Find where the given text appears and provide that cell's center as [X, Y] coordinate. 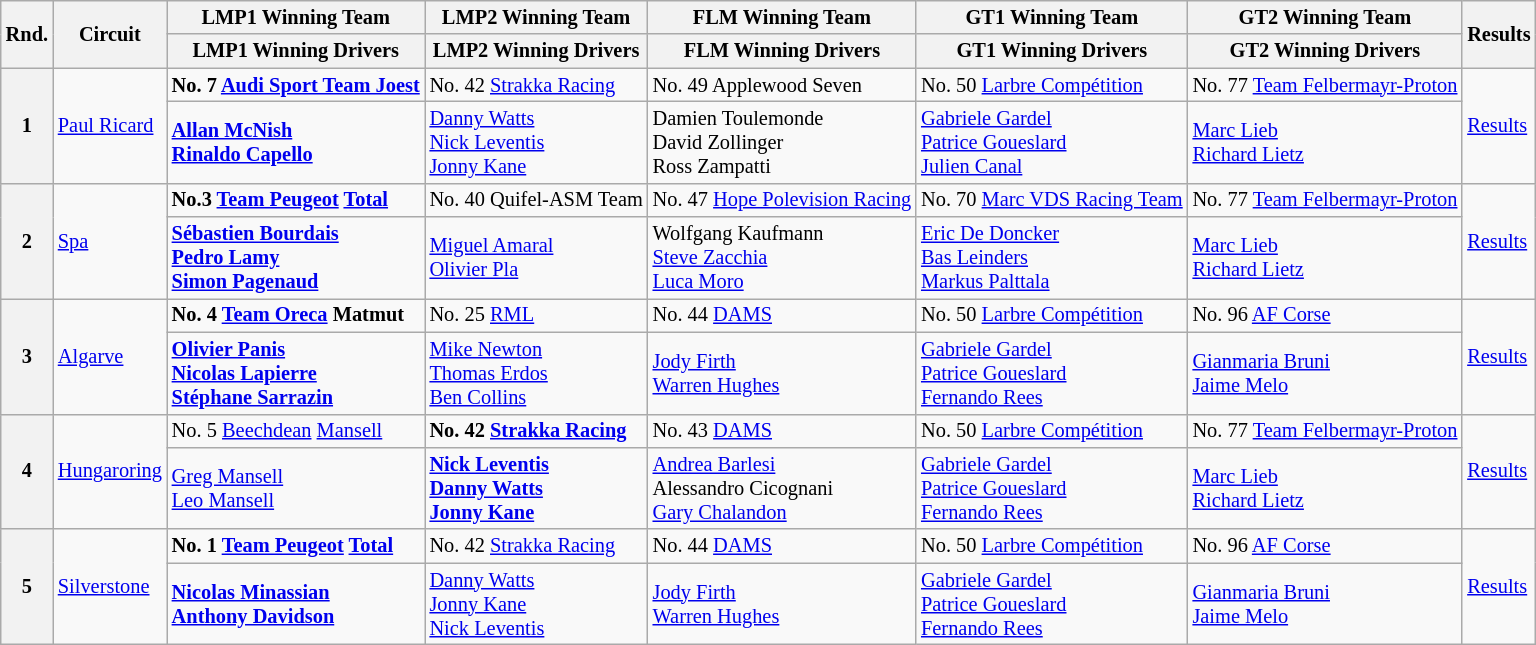
Algarve [110, 356]
LMP1 Winning Team [296, 17]
GT1 Winning Drivers [1052, 51]
GT2 Winning Drivers [1326, 51]
Nicolas Minassian Anthony Davidson [296, 604]
No. 47 Hope Polevision Racing [782, 200]
No. 1 Team Peugeot Total [296, 546]
3 [27, 356]
GT1 Winning Team [1052, 17]
LMP1 Winning Drivers [296, 51]
LMP2 Winning Drivers [536, 51]
Danny Watts Jonny Kane Nick Leventis [536, 604]
Damien Toulemonde David Zollinger Ross Zampatti [782, 142]
No.3 Team Peugeot Total [296, 200]
Andrea Barlesi Alessandro Cicognani Gary Chalandon [782, 488]
Gabriele Gardel Patrice Goueslard Julien Canal [1052, 142]
No. 43 DAMS [782, 431]
Spa [110, 240]
No. 7 Audi Sport Team Joest [296, 85]
No. 40 Quifel-ASM Team [536, 200]
4 [27, 472]
Miguel Amaral Olivier Pla [536, 258]
Circuit [110, 34]
No. 49 Applewood Seven [782, 85]
Danny Watts Nick Leventis Jonny Kane [536, 142]
Wolfgang Kaufmann Steve Zacchia Luca Moro [782, 258]
FLM Winning Team [782, 17]
Rnd. [27, 34]
5 [27, 586]
Silverstone [110, 586]
Olivier Panis Nicolas Lapierre Stéphane Sarrazin [296, 373]
Hungaroring [110, 472]
No. 4 Team Oreca Matmut [296, 315]
No. 25 RML [536, 315]
Mike Newton Thomas Erdos Ben Collins [536, 373]
FLM Winning Drivers [782, 51]
Sébastien Bourdais Pedro Lamy Simon Pagenaud [296, 258]
2 [27, 240]
Paul Ricard [110, 126]
LMP2 Winning Team [536, 17]
Eric De Doncker Bas Leinders Markus Palttala [1052, 258]
No. 5 Beechdean Mansell [296, 431]
Nick Leventis Danny Watts Jonny Kane [536, 488]
1 [27, 126]
GT2 Winning Team [1326, 17]
Allan McNish Rinaldo Capello [296, 142]
Greg Mansell Leo Mansell [296, 488]
No. 70 Marc VDS Racing Team [1052, 200]
